Find where the given text appears and provide that cell's center as [x, y] coordinate. 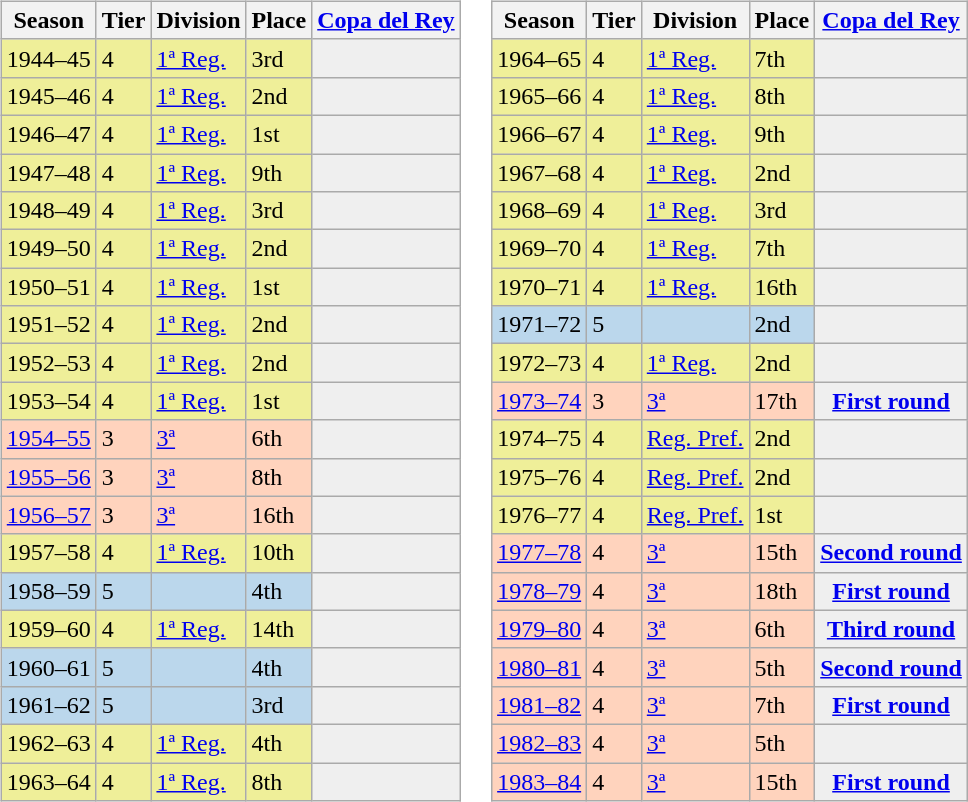
1947–48 [48, 173]
1951–52 [48, 325]
18th [782, 591]
1971–72 [540, 325]
1957–58 [48, 553]
1962–63 [48, 743]
1974–75 [540, 439]
1953–54 [48, 401]
1954–55 [48, 439]
1944–45 [48, 58]
1973–74 [540, 401]
14th [279, 629]
Third round [892, 629]
1979–80 [540, 629]
1966–67 [540, 134]
1960–61 [48, 667]
1975–76 [540, 477]
1956–57 [48, 515]
1946–47 [48, 134]
1969–70 [540, 249]
1967–68 [540, 173]
1952–53 [48, 363]
1958–59 [48, 591]
1959–60 [48, 629]
1945–46 [48, 96]
1976–77 [540, 515]
1964–65 [540, 58]
1978–79 [540, 591]
1963–64 [48, 781]
1977–78 [540, 553]
1961–62 [48, 705]
1972–73 [540, 363]
1965–66 [540, 96]
1948–49 [48, 211]
1970–71 [540, 287]
1968–69 [540, 211]
1982–83 [540, 743]
1980–81 [540, 667]
1981–82 [540, 705]
1983–84 [540, 781]
1949–50 [48, 249]
17th [782, 401]
10th [279, 553]
1950–51 [48, 287]
1955–56 [48, 477]
